Identify which cell holds the provided text, then report its [x, y] central coordinate. 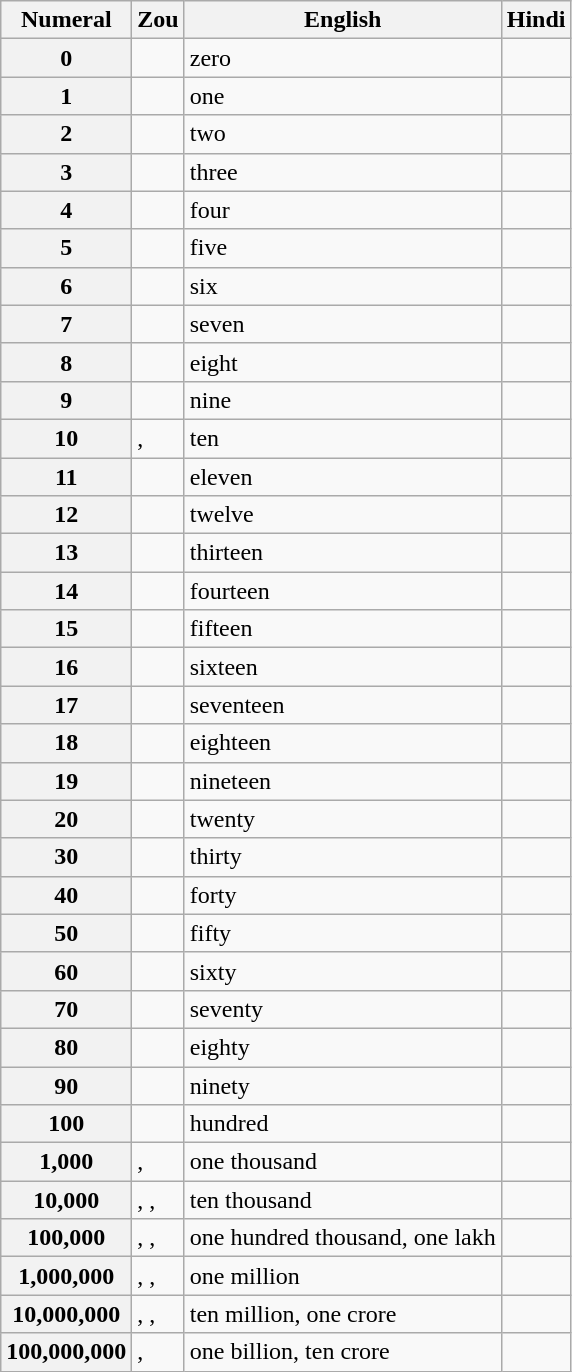
sixteen [342, 667]
thirteen [342, 553]
hundred [342, 1124]
zero [342, 58]
90 [66, 1085]
8 [66, 362]
7 [66, 324]
twenty [342, 819]
English [342, 20]
100 [66, 1124]
ten [342, 438]
60 [66, 971]
Hindi [536, 20]
two [342, 134]
fifty [342, 933]
10 [66, 438]
Zou [158, 20]
eighteen [342, 743]
one million [342, 1276]
eleven [342, 477]
16 [66, 667]
20 [66, 819]
twelve [342, 515]
ten thousand [342, 1200]
thirty [342, 857]
fifteen [342, 629]
40 [66, 895]
1 [66, 96]
10,000,000 [66, 1314]
50 [66, 933]
ninety [342, 1085]
four [342, 210]
nineteen [342, 781]
4 [66, 210]
13 [66, 553]
seven [342, 324]
Numeral [66, 20]
2 [66, 134]
fourteen [342, 591]
11 [66, 477]
eight [342, 362]
10,000 [66, 1200]
9 [66, 400]
0 [66, 58]
ten million, one crore [342, 1314]
5 [66, 248]
one billion, ten crore [342, 1352]
17 [66, 705]
one thousand [342, 1162]
70 [66, 1009]
12 [66, 515]
14 [66, 591]
three [342, 172]
five [342, 248]
18 [66, 743]
nine [342, 400]
80 [66, 1047]
15 [66, 629]
100,000 [66, 1238]
30 [66, 857]
seventy [342, 1009]
forty [342, 895]
6 [66, 286]
six [342, 286]
3 [66, 172]
1,000,000 [66, 1276]
seventeen [342, 705]
eighty [342, 1047]
19 [66, 781]
one [342, 96]
1,000 [66, 1162]
sixty [342, 971]
100,000,000 [66, 1352]
one hundred thousand, one lakh [342, 1238]
